Extract the [x, y] coordinate from the center of the cell holding the provided text.  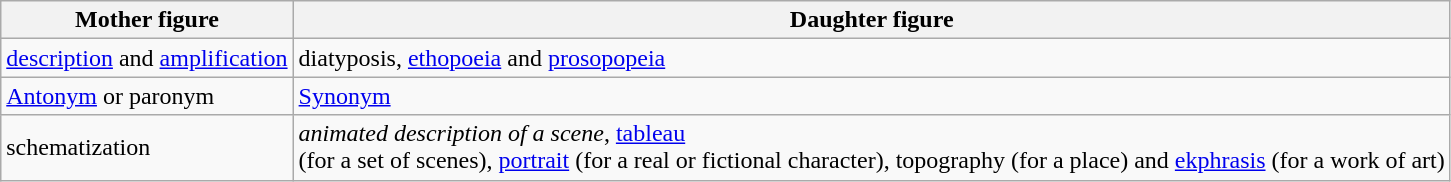
description and amplification [147, 58]
Daughter figure [872, 20]
Mother figure [147, 20]
Antonym or paronym [147, 96]
diatyposis, ethopoeia and prosopopeia [872, 58]
Synonym [872, 96]
schematization [147, 148]
